Determine the [x, y] coordinate at the center of the cell enclosing the given text.  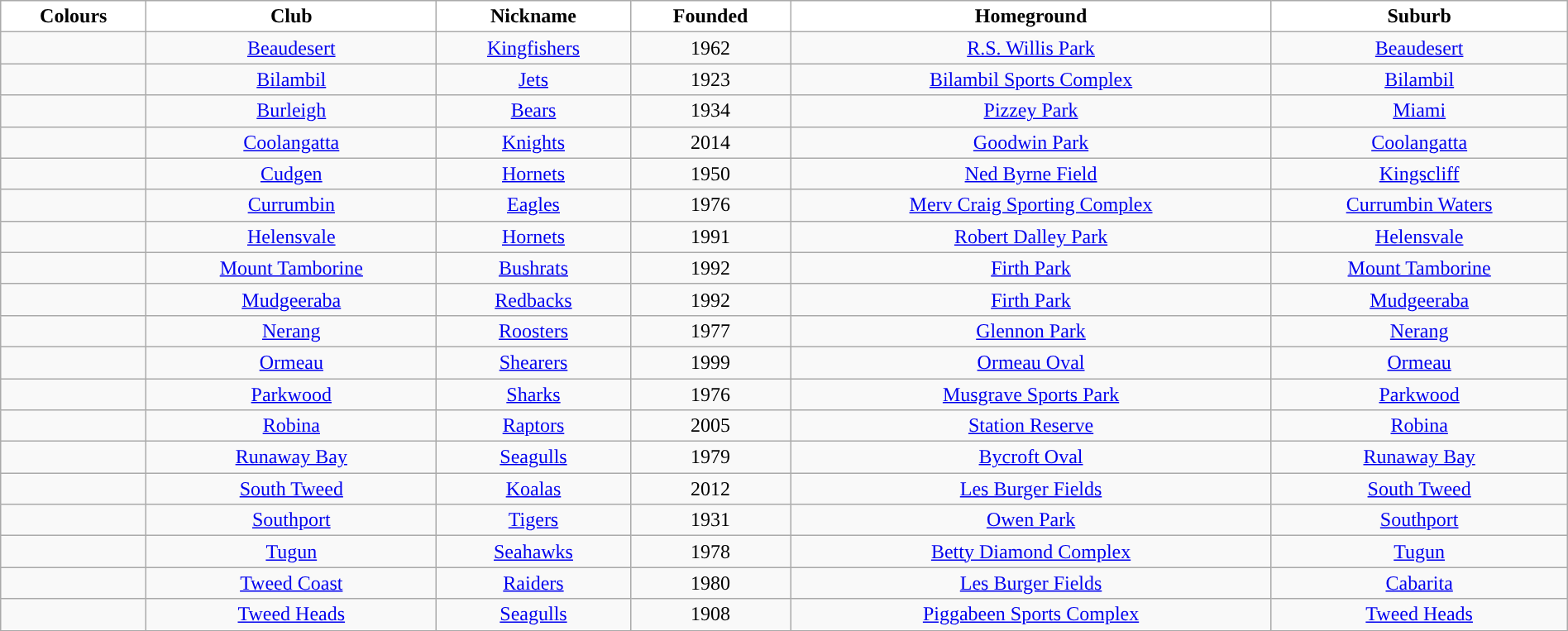
1931 [710, 520]
Eagles [533, 205]
R.S. Willis Park [1030, 48]
1991 [710, 237]
Homeground [1030, 17]
Cudgen [291, 174]
Raptors [533, 426]
Bears [533, 111]
Shearers [533, 362]
1979 [710, 457]
Goodwin Park [1030, 142]
1977 [710, 331]
Seahawks [533, 552]
1923 [710, 79]
Bushrats [533, 268]
1962 [710, 48]
Suburb [1419, 17]
Cabarita [1419, 583]
Betty Diamond Complex [1030, 552]
Bilambil Sports Complex [1030, 79]
Roosters [533, 331]
Currumbin Waters [1419, 205]
Ned Byrne Field [1030, 174]
Jets [533, 79]
Robert Dalley Park [1030, 237]
Merv Craig Sporting Complex [1030, 205]
1950 [710, 174]
Musgrave Sports Park [1030, 394]
Knights [533, 142]
Currumbin [291, 205]
Kingscliff [1419, 174]
Club [291, 17]
Sharks [533, 394]
1980 [710, 583]
Founded [710, 17]
Koalas [533, 489]
Kingfishers [533, 48]
Miami [1419, 111]
Pizzey Park [1030, 111]
2014 [710, 142]
Burleigh [291, 111]
1978 [710, 552]
Piggabeen Sports Complex [1030, 614]
Redbacks [533, 299]
Tigers [533, 520]
Glennon Park [1030, 331]
2012 [710, 489]
Ormeau Oval [1030, 362]
Owen Park [1030, 520]
1908 [710, 614]
Raiders [533, 583]
Colours [74, 17]
Nickname [533, 17]
1934 [710, 111]
Station Reserve [1030, 426]
Tweed Coast [291, 583]
2005 [710, 426]
1999 [710, 362]
Bycroft Oval [1030, 457]
